From the cell containing the given text, extract its center point as (x, y) coordinate. 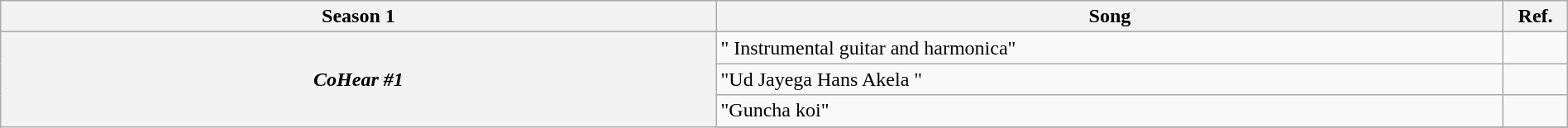
CoHear #1 (359, 79)
Song (1110, 17)
" Instrumental guitar and harmonica" (1110, 48)
"Guncha koi" (1110, 111)
Season 1 (359, 17)
Ref. (1535, 17)
"Ud Jayega Hans Akela " (1110, 79)
